From the cell containing the given text, extract its center point as [X, Y] coordinate. 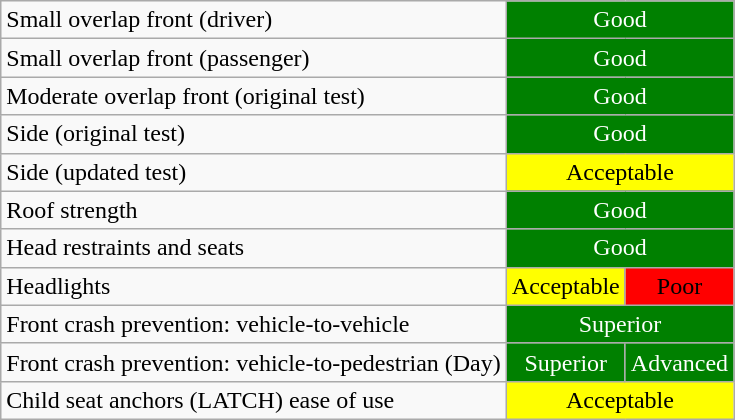
Poor [679, 286]
Headlights [254, 286]
Front crash prevention: vehicle-to-vehicle [254, 324]
Front crash prevention: vehicle-to-pedestrian (Day) [254, 362]
Head restraints and seats [254, 248]
Child seat anchors (LATCH) ease of use [254, 400]
Side (updated test) [254, 172]
Advanced [679, 362]
Small overlap front (passenger) [254, 58]
Moderate overlap front (original test) [254, 96]
Small overlap front (driver) [254, 20]
Roof strength [254, 210]
Side (original test) [254, 134]
